Output the (x, y) coordinate of the center of the cell containing the given text.  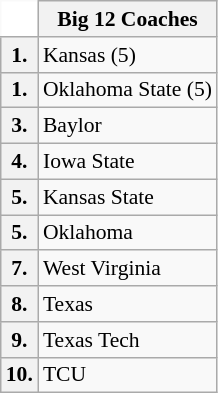
7. (20, 269)
9. (20, 340)
Iowa State (128, 162)
Texas (128, 304)
10. (20, 375)
Oklahoma State (5) (128, 90)
TCU (128, 375)
Kansas State (128, 197)
Big 12 Coaches (128, 19)
3. (20, 126)
Baylor (128, 126)
Texas Tech (128, 340)
4. (20, 162)
Oklahoma (128, 233)
West Virginia (128, 269)
8. (20, 304)
Kansas (5) (128, 55)
